Determine the (X, Y) coordinate at the center of the cell enclosing the given text.  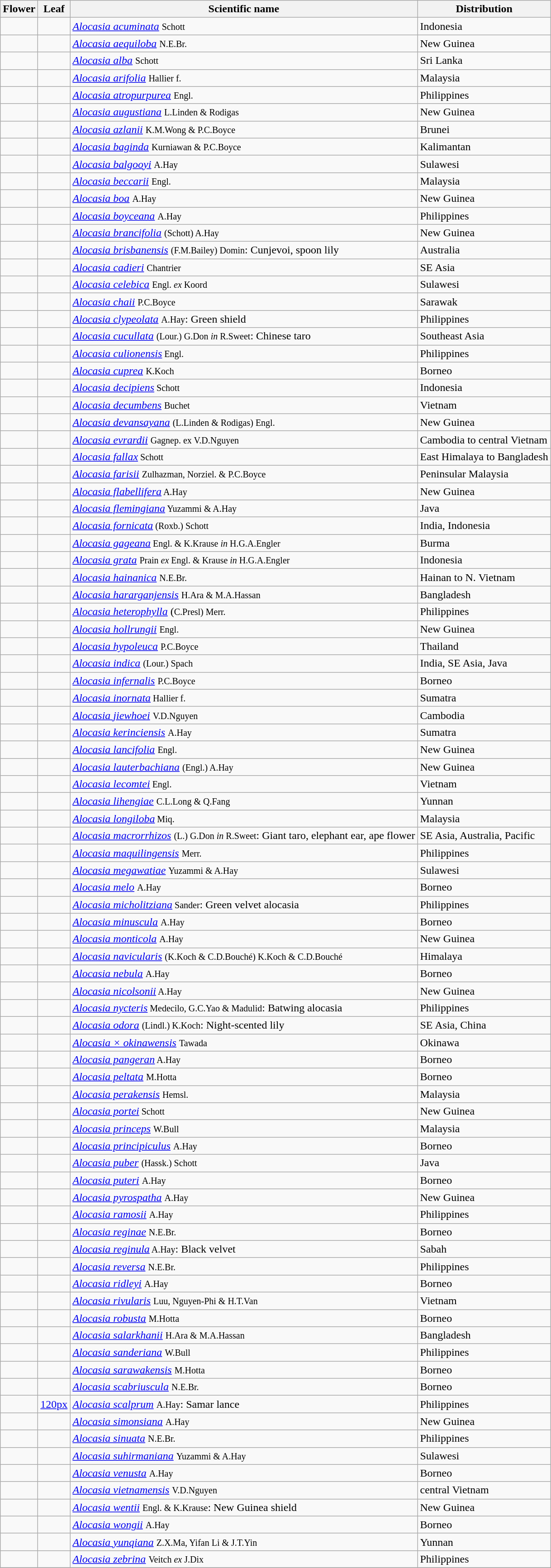
Southeast Asia (484, 336)
Alocasia augustiana L.Linden & Rodigas (244, 112)
Alocasia lancifolia Engl. (244, 749)
central Vietnam (484, 1490)
Alocasia monticola A.Hay (244, 939)
Alocasia chaii P.C.Boyce (244, 302)
Alocasia puteri A.Hay (244, 1180)
Thailand (484, 646)
Alocasia lauterbachiana (Engl.) A.Hay (244, 767)
Alocasia odora (Lindl.) K.Koch: Night-scented lily (244, 1025)
Hainan to N. Vietnam (484, 577)
Burma (484, 543)
Alocasia aequiloba N.E.Br. (244, 43)
Alocasia brancifolia (Schott) A.Hay (244, 233)
Alocasia robusta M.Hotta (244, 1318)
SE Asia, China (484, 1025)
Alocasia hararganjensis H.Ara & M.A.Hassan (244, 595)
Alocasia balgooyi A.Hay (244, 164)
Alocasia baginda Kurniawan & P.C.Boyce (244, 147)
Alocasia hainanica N.E.Br. (244, 577)
Alocasia culionensis Engl. (244, 353)
Cambodia to central Vietnam (484, 439)
Alocasia pyrospatha A.Hay (244, 1197)
Alocasia alba Schott (244, 61)
Alocasia peltata M.Hotta (244, 1077)
Alocasia suhirmaniana Yuzammi & A.Hay (244, 1456)
Alocasia lihengiae C.L.Long & Q.Fang (244, 801)
Alocasia wongii A.Hay (244, 1525)
Alocasia principiculus A.Hay (244, 1146)
Leaf (54, 9)
Alocasia fornicata (Roxb.) Schott (244, 526)
Distribution (484, 9)
Alocasia acuminata Schott (244, 26)
Alocasia ramosii A.Hay (244, 1215)
Alocasia maquilingensis Merr. (244, 853)
Scientific name (244, 9)
Alocasia princeps W.Bull (244, 1129)
Alocasia lecomtei Engl. (244, 784)
Alocasia rivularis Luu, Nguyen-Phi & H.T.Van (244, 1301)
Alocasia devansayana (L.Linden & Rodigas) Engl. (244, 422)
Alocasia beccarii Engl. (244, 181)
Alocasia × okinawensis Tawada (244, 1042)
Alocasia venusta A.Hay (244, 1473)
Alocasia hollrungii Engl. (244, 629)
SE Asia (484, 267)
Alocasia decipiens Schott (244, 388)
Alocasia grata Prain ex Engl. & Krause in H.G.A.Engler (244, 560)
Alocasia scalprum A.Hay: Samar lance (244, 1404)
Alocasia navicularis (K.Koch & C.D.Bouché) K.Koch & C.D.Bouché (244, 956)
Alocasia cucullata (Lour.) G.Don in R.Sweet: Chinese taro (244, 336)
Alocasia zebrina Veitch ex J.Dix (244, 1559)
India, Indonesia (484, 526)
Alocasia flabellifera A.Hay (244, 491)
Alocasia micholitziana Sander: Green velvet alocasia (244, 905)
Peninsular Malaysia (484, 474)
Alocasia nebula A.Hay (244, 973)
Alocasia sinuata N.E.Br. (244, 1439)
Alocasia nycteris Medecilo, G.C.Yao & Madulid: Batwing alocasia (244, 1008)
Alocasia arifolia Hallier f. (244, 78)
Alocasia fallax Schott (244, 457)
Alocasia puber (Hassk.) Schott (244, 1163)
Alocasia atropurpurea Engl. (244, 95)
Alocasia jiewhoei V.D.Nguyen (244, 715)
Alocasia azlanii K.M.Wong & P.C.Boyce (244, 129)
Alocasia brisbanensis (F.M.Bailey) Domin: Cunjevoi, spoon lily (244, 250)
Alocasia yunqiana Z.X.Ma, Yifan Li & J.T.Yin (244, 1542)
Alocasia inornata Hallier f. (244, 698)
India, SE Asia, Java (484, 663)
Alocasia boa A.Hay (244, 198)
Sabah (484, 1249)
Alocasia infernalis P.C.Boyce (244, 681)
Alocasia cadieri Chantrier (244, 267)
Sri Lanka (484, 61)
Flower (19, 9)
Alocasia salarkhanii H.Ara & M.A.Hassan (244, 1335)
Alocasia nicolsonii A.Hay (244, 991)
Alocasia clypeolata A.Hay: Green shield (244, 319)
Kalimantan (484, 147)
Alocasia reversa N.E.Br. (244, 1266)
Sarawak (484, 302)
Alocasia gageana Engl. & K.Krause in H.G.A.Engler (244, 543)
East Himalaya to Bangladesh (484, 457)
Alocasia sarawakensis M.Hotta (244, 1370)
Alocasia decumbens Buchet (244, 405)
120px (54, 1404)
Alocasia portei Schott (244, 1111)
Alocasia minuscula A.Hay (244, 922)
Alocasia evrardii Gagnep. ex V.D.Nguyen (244, 439)
Alocasia pangeran A.Hay (244, 1060)
Alocasia reginula A.Hay: Black velvet (244, 1249)
Alocasia flemingiana Yuzammi & A.Hay (244, 509)
Himalaya (484, 956)
Cambodia (484, 715)
Alocasia macrorrhizos (L.) G.Don in R.Sweet: Giant taro, elephant ear, ape flower (244, 836)
Alocasia celebica Engl. ex Koord (244, 285)
Alocasia vietnamensis V.D.Nguyen (244, 1490)
Alocasia wentii Engl. & K.Krause: New Guinea shield (244, 1507)
SE Asia, Australia, Pacific (484, 836)
Alocasia megawatiae Yuzammi & A.Hay (244, 870)
Alocasia heterophylla (C.Presl) Merr. (244, 612)
Alocasia farisii Zulhazman, Norziel. & P.C.Boyce (244, 474)
Alocasia cuprea K.Koch (244, 371)
Australia (484, 250)
Alocasia reginae N.E.Br. (244, 1232)
Alocasia perakensis Hemsl. (244, 1094)
Okinawa (484, 1042)
Alocasia ridleyi A.Hay (244, 1283)
Alocasia sanderiana W.Bull (244, 1353)
Alocasia indica (Lour.) Spach (244, 663)
Alocasia boyceana A.Hay (244, 216)
Alocasia scabriuscula N.E.Br. (244, 1387)
Alocasia melo A.Hay (244, 887)
Alocasia simonsiana A.Hay (244, 1421)
Alocasia kerinciensis A.Hay (244, 732)
Alocasia longiloba Miq. (244, 819)
Brunei (484, 129)
Alocasia hypoleuca P.C.Boyce (244, 646)
